Identify which cell holds the provided text, then report its (X, Y) central coordinate. 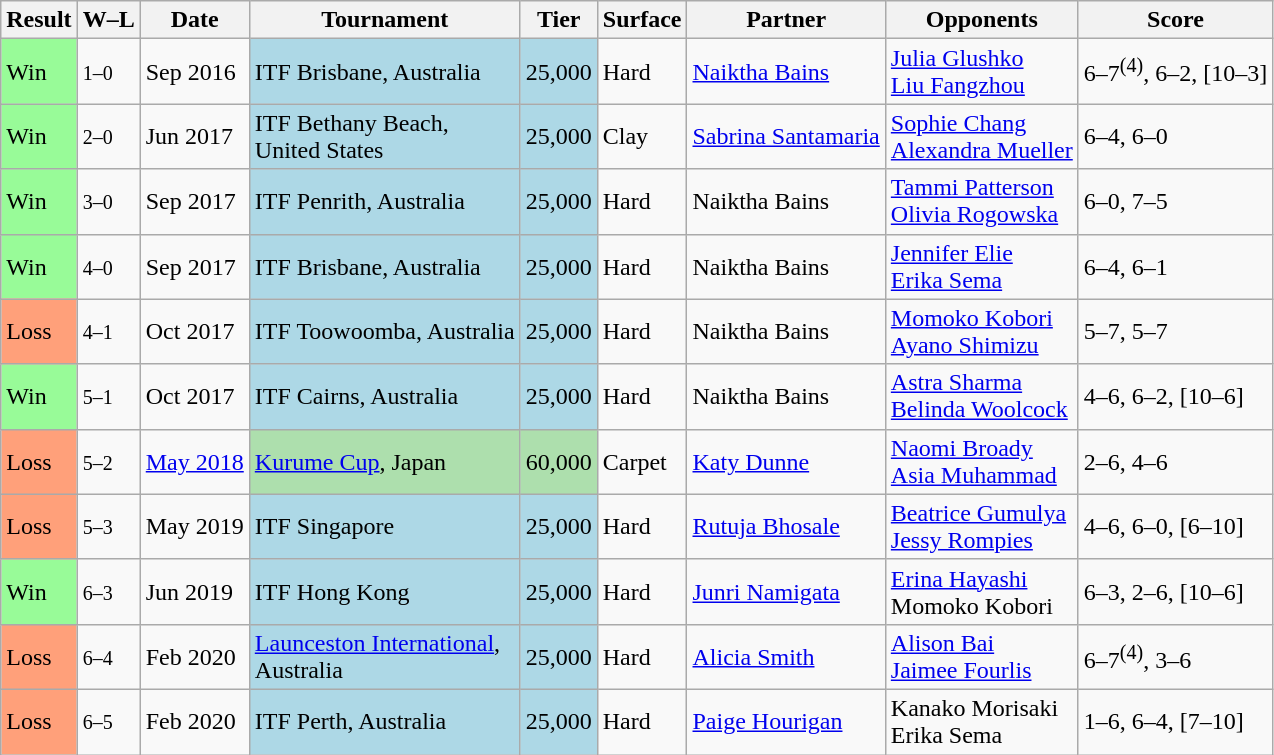
Katy Dunne (786, 462)
Paige Hourigan (786, 722)
4–0 (108, 266)
6–4, 6–1 (1175, 266)
May 2018 (194, 462)
5–2 (108, 462)
Partner (786, 20)
Kanako Morisaki Erika Sema (982, 722)
Clay (642, 136)
Jun 2019 (194, 592)
Beatrice Gumulya Jessy Rompies (982, 526)
4–6, 6–0, [6–10] (1175, 526)
60,000 (558, 462)
6–4, 6–0 (1175, 136)
6–3, 2–6, [10–6] (1175, 592)
ITF Cairns, Australia (384, 396)
Carpet (642, 462)
Alison Bai Jaimee Fourlis (982, 656)
Surface (642, 20)
6–7(4), 3–6 (1175, 656)
ITF Perth, Australia (384, 722)
6–0, 7–5 (1175, 202)
2–6, 4–6 (1175, 462)
W–L (108, 20)
6–5 (108, 722)
6–4 (108, 656)
Julia Glushko Liu Fangzhou (982, 72)
ITF Penrith, Australia (384, 202)
Naomi Broady Asia Muhammad (982, 462)
1–6, 6–4, [7–10] (1175, 722)
6–7(4), 6–2, [10–3] (1175, 72)
4–6, 6–2, [10–6] (1175, 396)
Tier (558, 20)
Sep 2016 (194, 72)
Alicia Smith (786, 656)
Tammi Patterson Olivia Rogowska (982, 202)
Opponents (982, 20)
5–3 (108, 526)
4–1 (108, 332)
ITF Toowoomba, Australia (384, 332)
5–1 (108, 396)
May 2019 (194, 526)
3–0 (108, 202)
Kurume Cup, Japan (384, 462)
Jun 2017 (194, 136)
Rutuja Bhosale (786, 526)
Result (39, 20)
Jennifer Elie Erika Sema (982, 266)
5–7, 5–7 (1175, 332)
Erina Hayashi Momoko Kobori (982, 592)
Sabrina Santamaria (786, 136)
ITF Hong Kong (384, 592)
Date (194, 20)
1–0 (108, 72)
Junri Namigata (786, 592)
Tournament (384, 20)
Astra Sharma Belinda Woolcock (982, 396)
Launceston International, Australia (384, 656)
ITF Singapore (384, 526)
2–0 (108, 136)
Score (1175, 20)
Momoko Kobori Ayano Shimizu (982, 332)
Sophie Chang Alexandra Mueller (982, 136)
ITF Bethany Beach, United States (384, 136)
6–3 (108, 592)
